Pinpoint the cell where the given text exists, returning its [X, Y] midpoint coordinate. 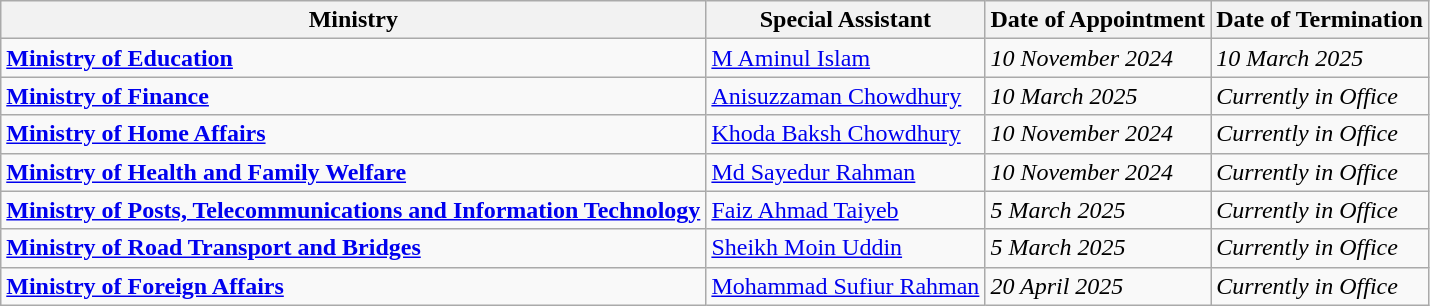
Ministry [354, 20]
Date of Termination [1320, 20]
Ministry of Road Transport and Bridges [354, 248]
Date of Appointment [1098, 20]
Khoda Baksh Chowdhury [846, 134]
Ministry of Home Affairs [354, 134]
Ministry of Posts, Telecommunications and Information Technology [354, 210]
Sheikh Moin Uddin [846, 248]
Ministry of Education [354, 58]
Md Sayedur Rahman [846, 172]
Faiz Ahmad Taiyeb [846, 210]
Ministry of Finance [354, 96]
Ministry of Foreign Affairs [354, 286]
M Aminul Islam [846, 58]
Anisuzzaman Chowdhury [846, 96]
20 April 2025 [1098, 286]
Special Assistant [846, 20]
Mohammad Sufiur Rahman [846, 286]
Ministry of Health and Family Welfare [354, 172]
